Extract the (x, y) coordinate from the center of the cell holding the provided text.  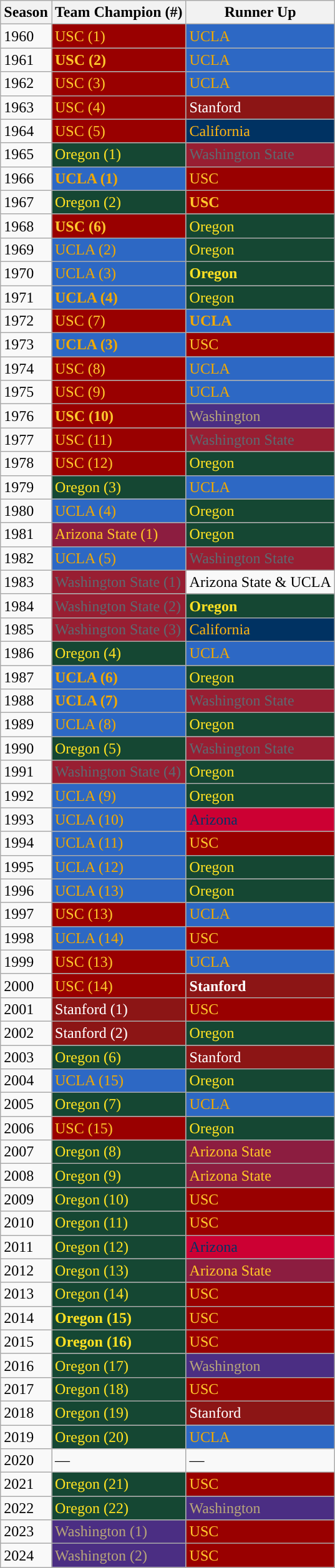
Team Champion (#) (119, 12)
1970 (26, 273)
Oregon (13) (119, 1270)
2005 (26, 1105)
Oregon (12) (119, 1247)
UCLA (12) (119, 867)
2011 (26, 1247)
Arizona State (1) (119, 535)
1998 (26, 938)
2006 (26, 1128)
1997 (26, 914)
Oregon (3) (119, 487)
Washington State (1) (119, 582)
1968 (26, 226)
1999 (26, 962)
Season (26, 12)
1984 (26, 606)
2017 (26, 1389)
Oregon (19) (119, 1413)
UCLA (15) (119, 1081)
Oregon (11) (119, 1223)
UCLA (11) (119, 843)
2008 (26, 1176)
1991 (26, 772)
UCLA (1) (119, 178)
2013 (26, 1294)
Oregon (1) (119, 155)
USC (4) (119, 107)
1987 (26, 677)
1994 (26, 843)
2000 (26, 985)
1995 (26, 867)
UCLA (5) (119, 558)
Oregon (2) (119, 202)
USC (9) (119, 392)
2014 (26, 1318)
2024 (26, 1556)
1963 (26, 107)
USC (6) (119, 226)
1986 (26, 653)
USC (10) (119, 416)
Washington State (3) (119, 629)
Oregon (18) (119, 1389)
USC (1) (119, 36)
1966 (26, 178)
1980 (26, 511)
2001 (26, 1009)
Oregon (17) (119, 1365)
Oregon (7) (119, 1105)
USC (7) (119, 321)
1965 (26, 155)
1972 (26, 321)
UCLA (9) (119, 796)
Oregon (10) (119, 1199)
Oregon (9) (119, 1176)
1973 (26, 345)
Washington (2) (119, 1556)
UCLA (10) (119, 820)
1967 (26, 202)
2021 (26, 1484)
1978 (26, 463)
USC (8) (119, 369)
Oregon (4) (119, 653)
USC (5) (119, 131)
1982 (26, 558)
UCLA (7) (119, 701)
Runner Up (260, 12)
1996 (26, 891)
1960 (26, 36)
2012 (26, 1270)
UCLA (8) (119, 725)
Oregon (16) (119, 1342)
2016 (26, 1365)
1979 (26, 487)
Oregon (21) (119, 1484)
USC (3) (119, 84)
2020 (26, 1461)
1983 (26, 582)
Oregon (22) (119, 1508)
USC (15) (119, 1128)
UCLA (14) (119, 938)
1976 (26, 416)
2002 (26, 1033)
1975 (26, 392)
2009 (26, 1199)
Washington State (2) (119, 606)
1974 (26, 369)
Stanford (2) (119, 1033)
1962 (26, 84)
1985 (26, 629)
1961 (26, 60)
USC (14) (119, 985)
1964 (26, 131)
Oregon (14) (119, 1294)
2015 (26, 1342)
Oregon (8) (119, 1152)
USC (11) (119, 440)
1992 (26, 796)
2019 (26, 1436)
1993 (26, 820)
Oregon (5) (119, 748)
1977 (26, 440)
UCLA (2) (119, 249)
2022 (26, 1508)
2018 (26, 1413)
1981 (26, 535)
2004 (26, 1081)
2003 (26, 1057)
USC (2) (119, 60)
Oregon (20) (119, 1436)
1989 (26, 725)
2007 (26, 1152)
UCLA (13) (119, 891)
Oregon (6) (119, 1057)
Stanford (1) (119, 1009)
2023 (26, 1532)
USC (12) (119, 463)
Washington (1) (119, 1532)
1971 (26, 298)
1969 (26, 249)
Washington State (4) (119, 772)
1990 (26, 748)
UCLA (6) (119, 677)
1988 (26, 701)
2010 (26, 1223)
Oregon (15) (119, 1318)
Arizona State & UCLA (260, 582)
